Determine the (X, Y) coordinate at the center of the cell enclosing the given text.  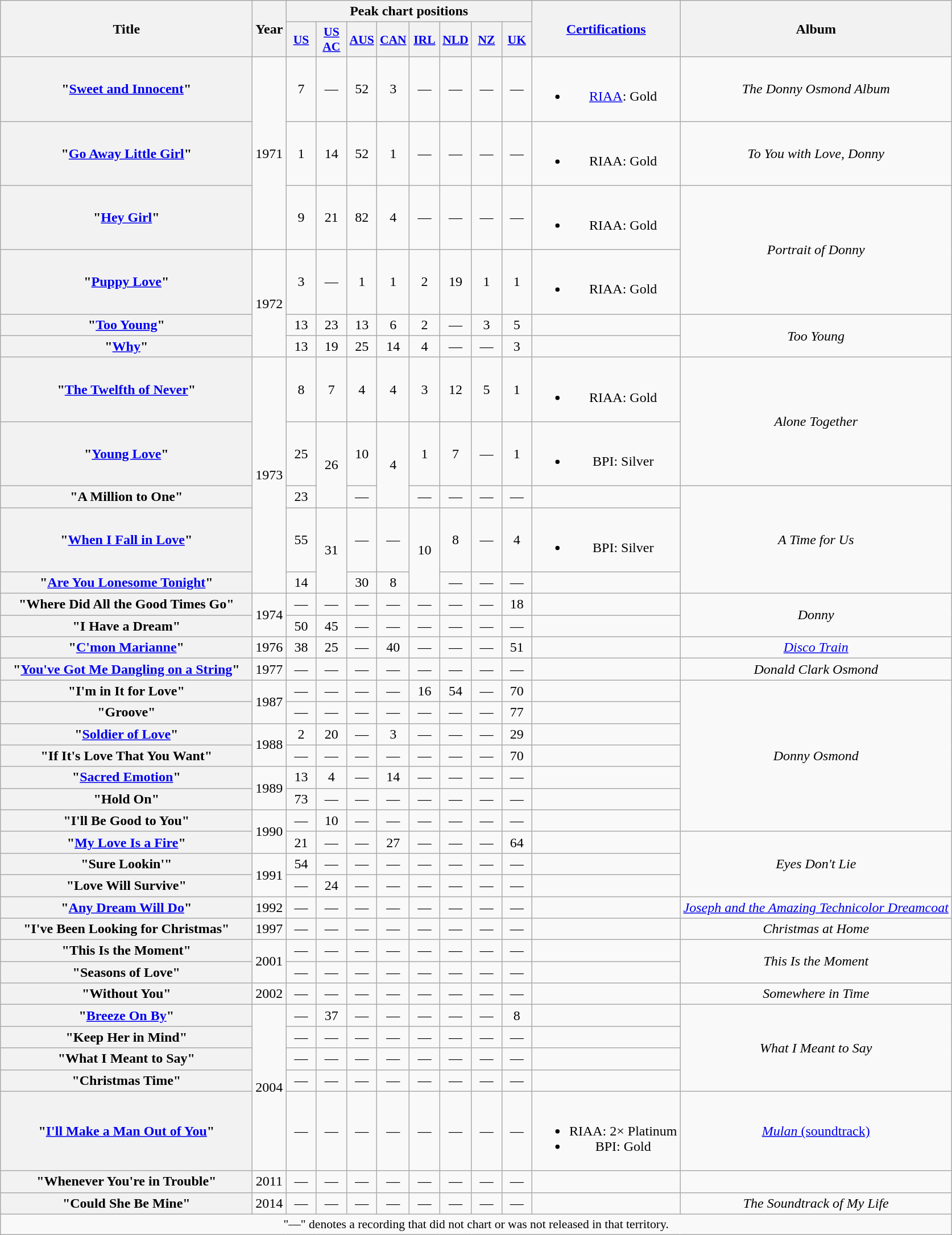
"I Have a Dream" (126, 626)
To You with Love, Donny (816, 154)
Donny (816, 615)
"Any Dream Will Do" (126, 907)
45 (331, 626)
1976 (270, 648)
"Why" (126, 346)
Portrait of Donny (816, 250)
6 (394, 325)
"Go Away Little Girl" (126, 154)
This Is the Moment (816, 962)
20 (331, 734)
"Young Love" (126, 454)
64 (516, 842)
Eyes Don't Lie (816, 864)
"Whenever You're in Trouble" (126, 1182)
27 (394, 842)
38 (301, 648)
30 (362, 583)
"This Is the Moment" (126, 951)
1990 (270, 831)
Year (270, 28)
1987 (270, 702)
Joseph and the Amazing Technicolor Dreamcoat (816, 907)
"Seasons of Love" (126, 972)
"You've Got Me Dangling on a String" (126, 669)
2014 (270, 1203)
1973 (270, 475)
"Puppy Love" (126, 282)
"Sweet and Innocent" (126, 89)
1988 (270, 745)
"I'm in It for Love" (126, 691)
NZ (487, 40)
AUS (362, 40)
1991 (270, 875)
1972 (270, 304)
What I Meant to Say (816, 1048)
18 (516, 604)
"—" denotes a recording that did not chart or was not released in that territory. (477, 1224)
Too Young (816, 335)
A Time for Us (816, 539)
Title (126, 28)
Somewhere in Time (816, 994)
Peak chart positions (409, 11)
"Breeze On By" (126, 1016)
Album (816, 28)
"I'll Make a Man Out of You" (126, 1131)
29 (516, 734)
2002 (270, 994)
37 (331, 1016)
Mulan (soundtrack) (816, 1131)
24 (331, 885)
"Hold On" (126, 799)
Christmas at Home (816, 929)
1971 (270, 154)
50 (301, 626)
"I've Been Looking for Christmas" (126, 929)
"Are You Lonesome Tonight" (126, 583)
"C'mon Marianne" (126, 648)
IRL (424, 40)
USAC (331, 40)
The Soundtrack of My Life (816, 1203)
UK (516, 40)
1977 (270, 669)
"Sure Lookin'" (126, 864)
2001 (270, 962)
"What I Meant to Say" (126, 1059)
55 (301, 539)
Donald Clark Osmond (816, 669)
Disco Train (816, 648)
77 (516, 712)
"Without You" (126, 994)
73 (301, 799)
1989 (270, 788)
Donny Osmond (816, 756)
"Could She Be Mine" (126, 1203)
"A Million to One" (126, 496)
US (301, 40)
"Christmas Time" (126, 1080)
40 (394, 648)
Certifications (606, 28)
2004 (270, 1088)
1997 (270, 929)
The Donny Osmond Album (816, 89)
"When I Fall in Love" (126, 539)
"I'll Be Good to You" (126, 820)
"Groove" (126, 712)
82 (362, 217)
16 (424, 691)
2011 (270, 1182)
"Soldier of Love" (126, 734)
"Love Will Survive" (126, 885)
CAN (394, 40)
"My Love Is a Fire" (126, 842)
"Hey Girl" (126, 217)
"Where Did All the Good Times Go" (126, 604)
"The Twelfth of Never" (126, 389)
1974 (270, 615)
12 (456, 389)
"Keep Her in Mind" (126, 1037)
9 (301, 217)
RIAA: 2× PlatinumBPI: Gold (606, 1131)
26 (331, 464)
"If It's Love That You Want" (126, 756)
Alone Together (816, 421)
"Too Young" (126, 325)
51 (516, 648)
NLD (456, 40)
1992 (270, 907)
"Sacred Emotion" (126, 777)
31 (331, 550)
